Output the [X, Y] coordinate of the center of the cell containing the given text.  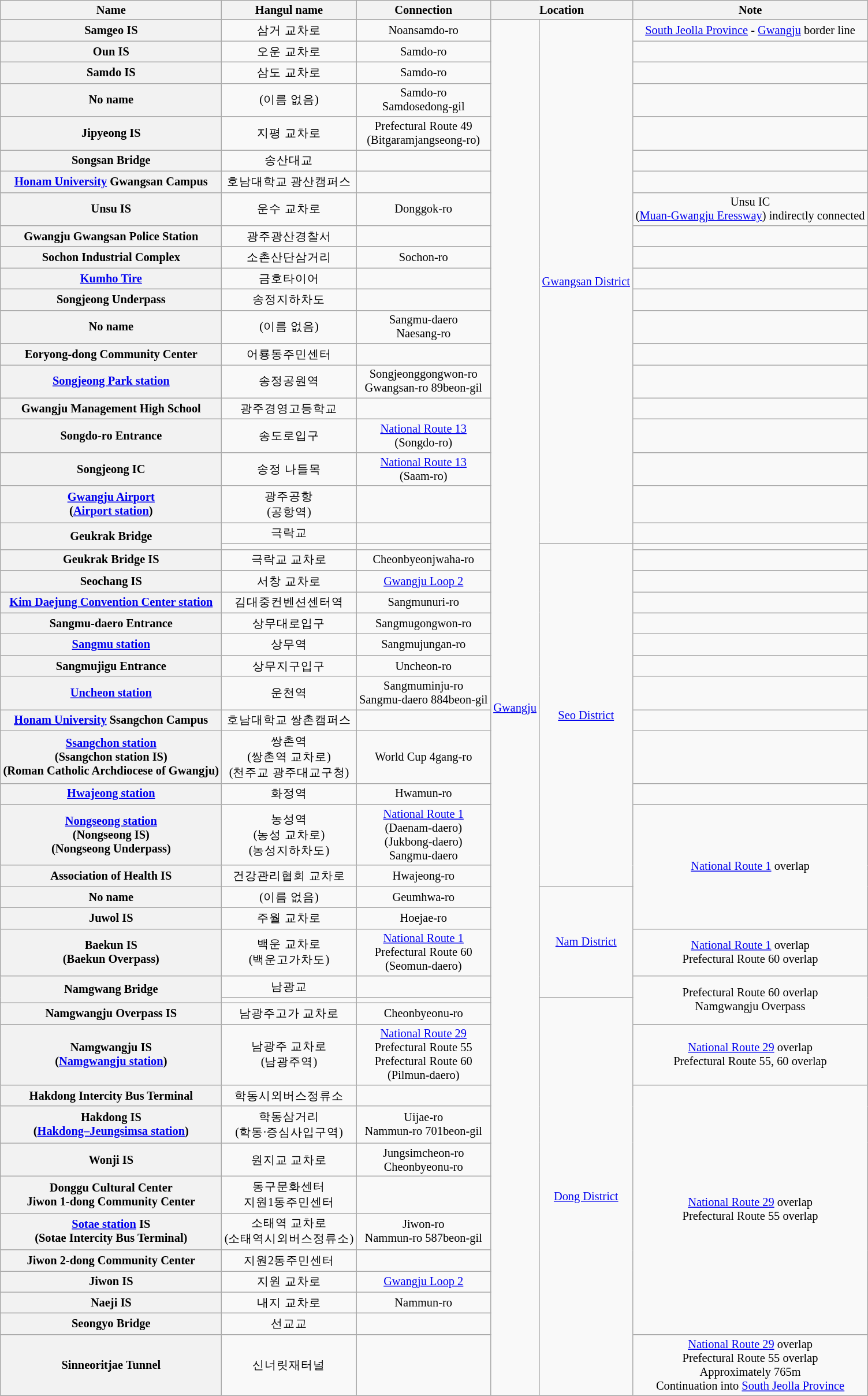
Donggok-ro [423, 209]
Songdo-ro Entrance [111, 436]
Hangul name [289, 10]
Gwangju Management High School [111, 409]
Samdo IS [111, 73]
Sochon-ro [423, 258]
Nam District [586, 942]
Honam University Gwangsan Campus [111, 181]
National Route 29 overlapPrefectural Route 55 overlap [751, 1209]
금호타이어 [289, 278]
주월 교차로 [289, 918]
남광주 교차로(남광주역) [289, 1055]
지평 교차로 [289, 133]
Eoryong-dong Community Center [111, 355]
Juwol IS [111, 918]
Hakdong IS(Hakdong–Jeungsimsa station) [111, 1125]
운천역 [289, 693]
National Route 1 overlap [751, 866]
Kumho Tire [111, 278]
Hoejae-ro [423, 918]
송정 나들목 [289, 469]
Ssangchon station(Ssangchon station IS)(Roman Catholic Archdiocese of Gwangju) [111, 757]
김대중컨벤션센터역 [289, 602]
Nammun-ro [423, 1303]
남광교 [289, 986]
Namgwangju IS(Namgwangju station) [111, 1055]
Uncheon station [111, 693]
Unsu IC(Muan-Gwangju Eressway) indirectly connected [751, 209]
National Route 29 overlapPrefectural Route 55 overlapApproximately 765mContinuation into South Jeolla Province [751, 1365]
South Jeolla Province - Gwangju border line [751, 30]
Songjeonggongwon-roGwangsan-ro 89beon-gil [423, 381]
Unsu IS [111, 209]
어룡동주민센터 [289, 355]
Oun IS [111, 52]
내지 교차로 [289, 1303]
National Route 1Prefectural Route 60(Seomun-daero) [423, 952]
Sangmu-daeroNaesang-ro [423, 327]
Gwangju Airport(Airport station) [111, 504]
선교교 [289, 1324]
Jipyeong IS [111, 133]
신너릿재터널 [289, 1365]
National Route 1 overlapPrefectural Route 60 overlap [751, 952]
극락교 교차로 [289, 560]
광주공항(공항역) [289, 504]
Dong District [586, 1196]
Prefectural Route 49 (Bitgaramjangseong-ro) [423, 133]
Geukrak Bridge [111, 535]
Namgwangju Overpass IS [111, 1013]
Seongyo Bridge [111, 1324]
Donggu Cultural CenterJiwon 1-dong Community Center [111, 1194]
Name [111, 10]
농성역(농성 교차로)(농성지하차도) [289, 835]
Naeji IS [111, 1303]
상무역 [289, 645]
서창 교차로 [289, 581]
학동삼거리(학동·증심사입구역) [289, 1125]
Sangmu-daero Entrance [111, 624]
Association of Health IS [111, 876]
호남대학교 광산캠퍼스 [289, 181]
Jiwon-roNammun-ro 587beon-gil [423, 1231]
Sotae station IS(Sotae Intercity Bus Terminal) [111, 1231]
Hwajeong-ro [423, 876]
Jungsimcheon-roCheonbyeonu-ro [423, 1160]
Gwangju Gwangsan Police Station [111, 236]
학동시외버스정류소 [289, 1095]
건강관리협회 교차로 [289, 876]
광주광산경찰서 [289, 236]
Sangmu station [111, 645]
상무지구입구 [289, 665]
Seo District [586, 715]
Uijae-roNammun-ro 701beon-gil [423, 1125]
Songjeong Underpass [111, 299]
National Route 29Prefectural Route 55Prefectural Route 60(Pilmun-daero) [423, 1055]
쌍촌역(쌍촌역 교차로)(천주교 광주대교구청) [289, 757]
운수 교차로 [289, 209]
Sangmuminju-roSangmu-daero 884beon-gil [423, 693]
상무대로입구 [289, 624]
Wonji IS [111, 1160]
백운 교차로(백운고가차도) [289, 952]
Sochon Industrial Complex [111, 258]
남광주고가 교차로 [289, 1013]
Kim Daejung Convention Center station [111, 602]
화정역 [289, 794]
지원2동주민센터 [289, 1260]
Location [561, 10]
광주경영고등학교 [289, 409]
삼도 교차로 [289, 73]
Sangmujigu Entrance [111, 665]
Sinneoritjae Tunnel [111, 1365]
Sangmujungan-ro [423, 645]
극락교 [289, 533]
Uncheon-ro [423, 665]
Sangmunuri-ro [423, 602]
Gwangju [515, 708]
Honam University Ssangchon Campus [111, 720]
호남대학교 쌍촌캠퍼스 [289, 720]
World Cup 4gang-ro [423, 757]
Seochang IS [111, 581]
Cheonbyeonjwaha-ro [423, 560]
송산대교 [289, 161]
Songjeong Park station [111, 381]
Jiwon IS [111, 1281]
Note [751, 10]
소촌산단삼거리 [289, 258]
National Route 29 overlapPrefectural Route 55, 60 overlap [751, 1055]
Samgeo IS [111, 30]
송정지하차도 [289, 299]
Hwajeong station [111, 794]
Baekun IS(Baekun Overpass) [111, 952]
Nongseong station(Nongseong IS)(Nongseong Underpass) [111, 835]
Prefectural Route 60 overlapNamgwangju Overpass [751, 1000]
Geukrak Bridge IS [111, 560]
National Route 1(Daenam-daero)(Jukbong-daero)Sangmu-daero [423, 835]
National Route 13(Saam-ro) [423, 469]
Geumhwa-ro [423, 898]
Connection [423, 10]
삼거 교차로 [289, 30]
National Route 13(Songdo-ro) [423, 436]
원지교 교차로 [289, 1160]
Samdo-roSamdosedong-gil [423, 100]
지원 교차로 [289, 1281]
Noansamdo-ro [423, 30]
Songjeong IC [111, 469]
송정공원역 [289, 381]
Hwamun-ro [423, 794]
Cheonbyeonu-ro [423, 1013]
Jiwon 2-dong Community Center [111, 1260]
Gwangsan District [586, 282]
오운 교차로 [289, 52]
Namgwang Bridge [111, 989]
Songsan Bridge [111, 161]
소태역 교차로(소태역시외버스정류소) [289, 1231]
Sangmugongwon-ro [423, 624]
송도로입구 [289, 436]
동구문화센터지원1동주민센터 [289, 1194]
Hakdong Intercity Bus Terminal [111, 1095]
